Detect which cell encompasses the target text, then output its [x, y] center coordinate. 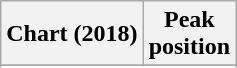
Peak position [189, 34]
Chart (2018) [72, 34]
